From the cell containing the given text, extract its center point as (x, y) coordinate. 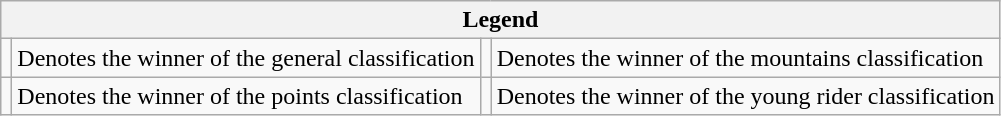
Denotes the winner of the young rider classification (746, 96)
Denotes the winner of the general classification (246, 58)
Legend (500, 20)
Denotes the winner of the mountains classification (746, 58)
Denotes the winner of the points classification (246, 96)
